Return the (X, Y) coordinate for the center point of the cell that contains the specified text.  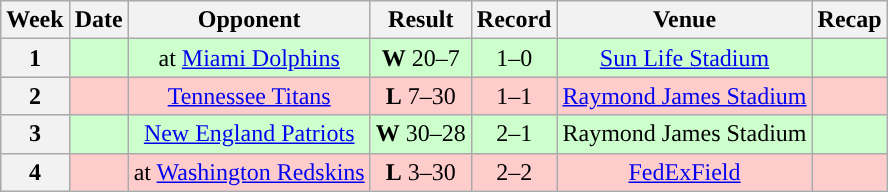
Recap (850, 20)
Record (514, 20)
Venue (684, 20)
W 30–28 (420, 134)
3 (35, 134)
4 (35, 172)
FedExField (684, 172)
2 (35, 96)
W 20–7 (420, 58)
Result (420, 20)
2–2 (514, 172)
at Washington Redskins (249, 172)
2–1 (514, 134)
1–1 (514, 96)
1–0 (514, 58)
L 3–30 (420, 172)
Sun Life Stadium (684, 58)
at Miami Dolphins (249, 58)
Date (98, 20)
Week (35, 20)
Tennessee Titans (249, 96)
New England Patriots (249, 134)
Opponent (249, 20)
1 (35, 58)
L 7–30 (420, 96)
